From the cell containing the given text, extract its center point as [X, Y] coordinate. 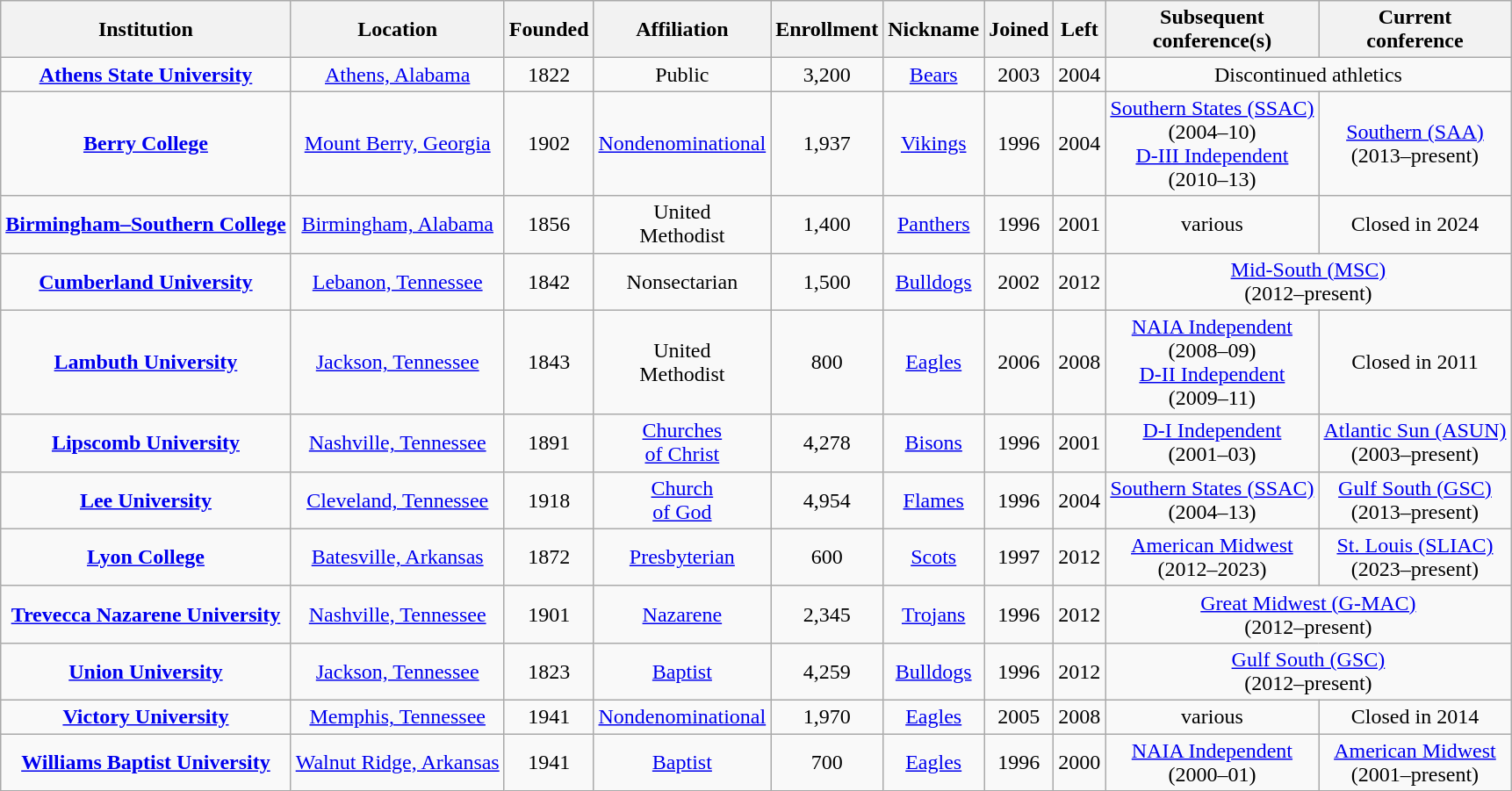
American Midwest(2012–2023) [1212, 557]
1918 [549, 500]
Birmingham, Alabama [397, 225]
Cumberland University [146, 281]
Walnut Ridge, Arkansas [397, 762]
1901 [549, 615]
Lyon College [146, 557]
Southern States (SSAC)(2004–10)D-III Independent(2010–13) [1212, 144]
2006 [1019, 362]
1,500 [827, 281]
Memphis, Tennessee [397, 716]
Gulf South (GSC)(2012–present) [1308, 671]
Mount Berry, Georgia [397, 144]
Atlantic Sun (ASUN)(2003–present) [1415, 442]
Great Midwest (G-MAC)(2012–present) [1308, 615]
Mid-South (MSC)(2012–present) [1308, 281]
Victory University [146, 716]
2003 [1019, 75]
Nazarene [682, 615]
Institution [146, 30]
Trevecca Nazarene University [146, 615]
Lebanon, Tennessee [397, 281]
Gulf South (GSC)(2013–present) [1415, 500]
Discontinued athletics [1308, 75]
2005 [1019, 716]
1,937 [827, 144]
4,954 [827, 500]
NAIA Independent(2008–09)D-II Independent(2009–11) [1212, 362]
Lipscomb University [146, 442]
Birmingham–Southern College [146, 225]
4,278 [827, 442]
800 [827, 362]
St. Louis (SLIAC)(2023–present) [1415, 557]
1856 [549, 225]
Nickname [934, 30]
Union University [146, 671]
Enrollment [827, 30]
Public [682, 75]
Batesville, Arkansas [397, 557]
1843 [549, 362]
1842 [549, 281]
Presbyterian [682, 557]
Vikings [934, 144]
Williams Baptist University [146, 762]
1891 [549, 442]
2,345 [827, 615]
Closed in 2024 [1415, 225]
Founded [549, 30]
Location [397, 30]
2000 [1080, 762]
1822 [549, 75]
Churchesof Christ [682, 442]
1872 [549, 557]
1,970 [827, 716]
Left [1080, 30]
Southern States (SSAC)(2004–13) [1212, 500]
Trojans [934, 615]
Athens State University [146, 75]
Lee University [146, 500]
1997 [1019, 557]
Flames [934, 500]
Lambuth University [146, 362]
1823 [549, 671]
Nonsectarian [682, 281]
Bisons [934, 442]
Currentconference [1415, 30]
Scots [934, 557]
American Midwest(2001–present) [1415, 762]
Panthers [934, 225]
NAIA Independent(2000–01) [1212, 762]
2002 [1019, 281]
Joined [1019, 30]
1902 [549, 144]
600 [827, 557]
4,259 [827, 671]
Bears [934, 75]
Closed in 2011 [1415, 362]
Athens, Alabama [397, 75]
3,200 [827, 75]
Cleveland, Tennessee [397, 500]
Affiliation [682, 30]
Churchof God [682, 500]
Southern (SAA)(2013–present) [1415, 144]
700 [827, 762]
1,400 [827, 225]
D-I Independent(2001–03) [1212, 442]
Subsequentconference(s) [1212, 30]
Berry College [146, 144]
Closed in 2014 [1415, 716]
